Return (X, Y) of the center of cell containing provided text 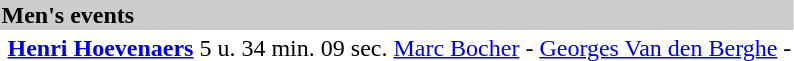
Men's events (396, 15)
